Provide the (x, y) coordinate of the cell's center where the given text is located.  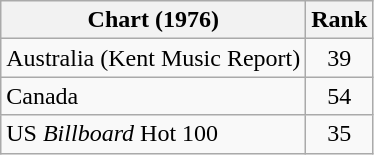
39 (340, 58)
Australia (Kent Music Report) (154, 58)
35 (340, 134)
Rank (340, 20)
Canada (154, 96)
54 (340, 96)
Chart (1976) (154, 20)
US Billboard Hot 100 (154, 134)
